Return the (x, y) coordinate for the center point of the cell that contains the specified text.  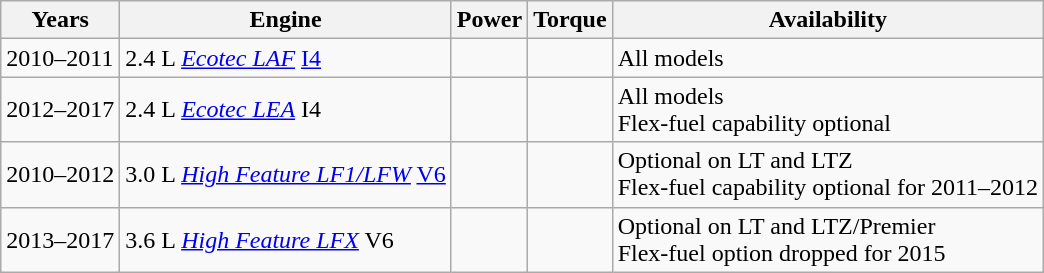
3.0 L High Feature LF1/LFW V6 (286, 174)
2010–2011 (60, 58)
2010–2012 (60, 174)
Engine (286, 20)
2012–2017 (60, 110)
Years (60, 20)
All modelsFlex-fuel capability optional (828, 110)
2.4 L Ecotec LAF I4 (286, 58)
Optional on LT and LTZFlex-fuel capability optional for 2011–2012 (828, 174)
Torque (570, 20)
2013–2017 (60, 240)
2.4 L Ecotec LEA I4 (286, 110)
Optional on LT and LTZ/PremierFlex-fuel option dropped for 2015 (828, 240)
All models (828, 58)
Power (489, 20)
3.6 L High Feature LFX V6 (286, 240)
Availability (828, 20)
